Provide the [X, Y] coordinate of the cell's center where the given text is located.  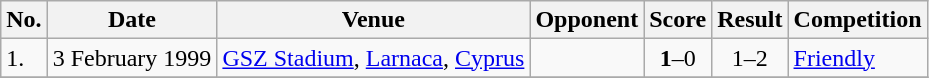
Opponent [587, 20]
Venue [374, 20]
Competition [858, 20]
Friendly [858, 58]
Date [132, 20]
Score [678, 20]
1–0 [678, 58]
GSZ Stadium, Larnaca, Cyprus [374, 58]
No. [24, 20]
Result [750, 20]
3 February 1999 [132, 58]
1. [24, 58]
1–2 [750, 58]
